Output the (X, Y) coordinate of the center of the cell containing the given text.  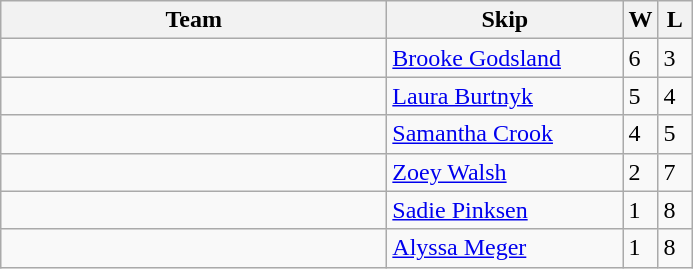
Sadie Pinksen (505, 210)
Laura Burtnyk (505, 96)
Brooke Godsland (505, 58)
W (640, 20)
Alyssa Meger (505, 248)
Skip (505, 20)
Zoey Walsh (505, 172)
3 (675, 58)
L (675, 20)
2 (640, 172)
Team (194, 20)
Samantha Crook (505, 134)
7 (675, 172)
6 (640, 58)
